Output the [X, Y] coordinate of the center of the cell containing the given text.  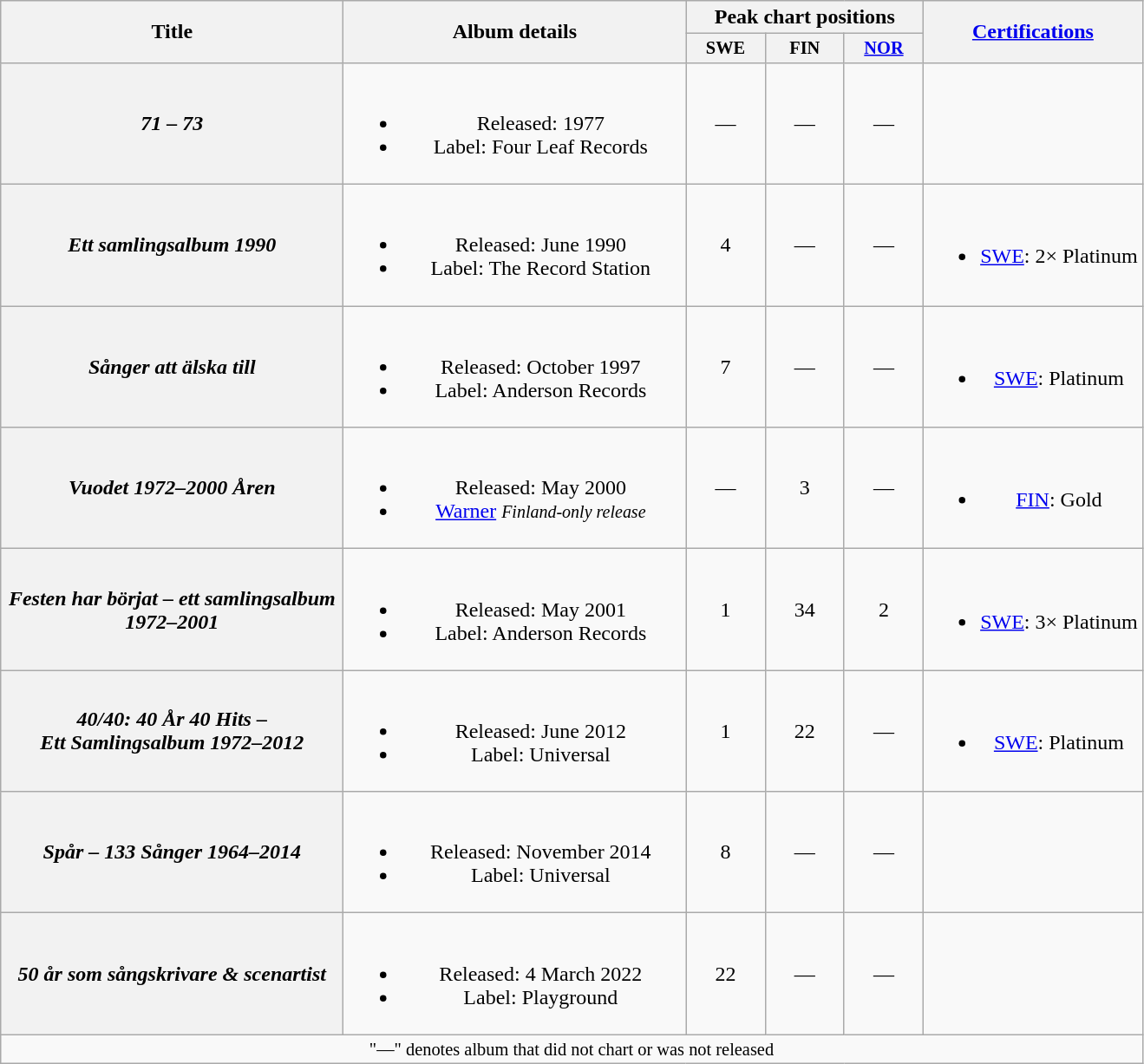
3 [805, 488]
4 [725, 245]
SWE: 3× Platinum [1034, 610]
FIN: Gold [1034, 488]
7 [725, 367]
71 – 73 [172, 123]
8 [725, 852]
Festen har börjat – ett samlingsalbum 1972–2001 [172, 610]
Released: May 2000Warner Finland-only release [515, 488]
"—" denotes album that did not chart or was not released [572, 1049]
Sånger att älska till [172, 367]
2 [883, 610]
Spår – 133 Sånger 1964–2014 [172, 852]
Released: October 1997Label: Anderson Records [515, 367]
Released: May 2001Label: Anderson Records [515, 610]
34 [805, 610]
Released: 4 March 2022Label: Playground [515, 974]
Released: June 1990Label: The Record Station [515, 245]
Vuodet 1972–2000 Åren [172, 488]
Peak chart positions [805, 17]
Released: 1977Label: Four Leaf Records [515, 123]
Title [172, 32]
50 år som sångskrivare & scenartist [172, 974]
SWE: 2× Platinum [1034, 245]
Certifications [1034, 32]
NOR [883, 49]
Ett samlingsalbum 1990 [172, 245]
FIN [805, 49]
40/40: 40 År 40 Hits – Ett Samlingsalbum 1972–2012 [172, 731]
Album details [515, 32]
SWE [725, 49]
Released: June 2012Label: Universal [515, 731]
Released: November 2014Label: Universal [515, 852]
